Pinpoint the cell where the given text exists, returning its (X, Y) midpoint coordinate. 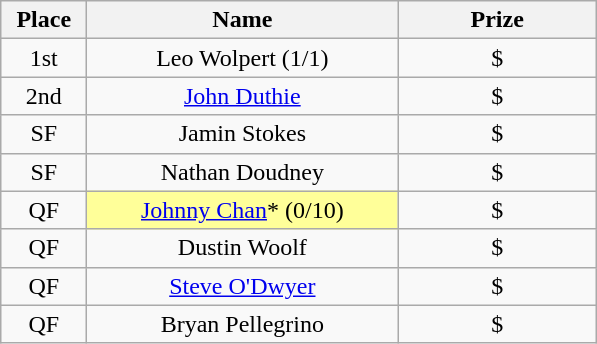
John Duthie (242, 96)
Place (44, 20)
Dustin Woolf (242, 248)
Nathan Doudney (242, 172)
Steve O'Dwyer (242, 286)
Prize (498, 20)
Bryan Pellegrino (242, 324)
Name (242, 20)
2nd (44, 96)
Leo Wolpert (1/1) (242, 58)
Jamin Stokes (242, 134)
Johnny Chan* (0/10) (242, 210)
1st (44, 58)
